Find where the given text appears and provide that cell's center as [x, y] coordinate. 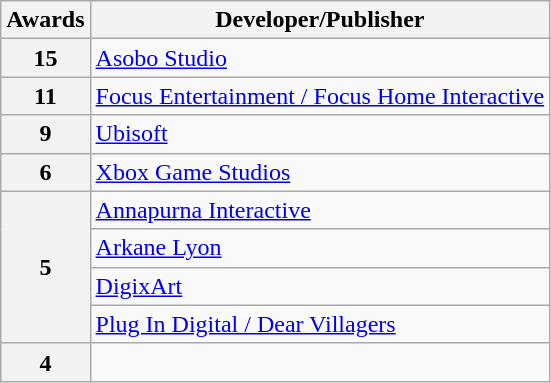
DigixArt [320, 286]
Awards [46, 20]
15 [46, 58]
6 [46, 172]
Arkane Lyon [320, 248]
Annapurna Interactive [320, 210]
11 [46, 96]
4 [46, 362]
Asobo Studio [320, 58]
Xbox Game Studios [320, 172]
Plug In Digital / Dear Villagers [320, 324]
Focus Entertainment / Focus Home Interactive [320, 96]
Ubisoft [320, 134]
Developer/Publisher [320, 20]
5 [46, 267]
9 [46, 134]
